Pinpoint the cell where the given text exists, returning its [x, y] midpoint coordinate. 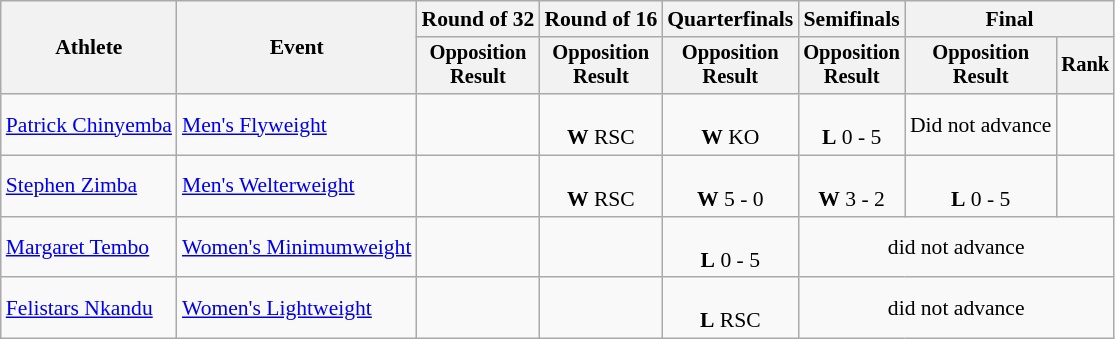
Semifinals [852, 19]
W 5 - 0 [730, 186]
Rank [1085, 66]
Did not advance [981, 124]
W KO [730, 124]
Stephen Zimba [89, 186]
Event [297, 48]
Margaret Tembo [89, 248]
Women's Minimumweight [297, 248]
Men's Flyweight [297, 124]
Quarterfinals [730, 19]
L RSC [730, 308]
Men's Welterweight [297, 186]
Patrick Chinyemba [89, 124]
W 3 - 2 [852, 186]
Athlete [89, 48]
Round of 16 [600, 19]
Final [1010, 19]
Felistars Nkandu [89, 308]
Round of 32 [478, 19]
Women's Lightweight [297, 308]
